For the text-containing cell, return its midpoint in [X, Y] coordinate format. 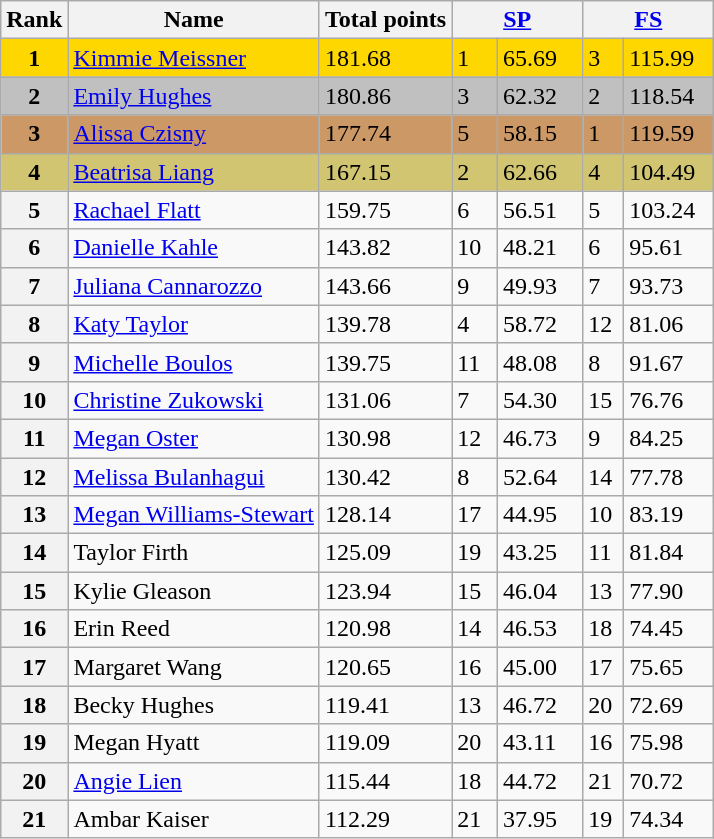
37.95 [540, 819]
119.41 [385, 705]
Megan Hyatt [194, 743]
Michelle Boulos [194, 362]
Margaret Wang [194, 667]
44.72 [540, 781]
49.93 [540, 286]
46.72 [540, 705]
95.61 [669, 248]
72.69 [669, 705]
83.19 [669, 515]
62.66 [540, 172]
Rachael Flatt [194, 210]
104.49 [669, 172]
44.95 [540, 515]
123.94 [385, 591]
Becky Hughes [194, 705]
SP [518, 20]
Danielle Kahle [194, 248]
118.54 [669, 96]
62.32 [540, 96]
Erin Reed [194, 629]
Name [194, 20]
143.66 [385, 286]
130.42 [385, 477]
46.04 [540, 591]
180.86 [385, 96]
Kimmie Meissner [194, 58]
Taylor Firth [194, 553]
43.11 [540, 743]
Rank [34, 20]
74.34 [669, 819]
74.45 [669, 629]
Megan Williams-Stewart [194, 515]
120.98 [385, 629]
159.75 [385, 210]
119.09 [385, 743]
112.29 [385, 819]
70.72 [669, 781]
46.73 [540, 438]
81.84 [669, 553]
167.15 [385, 172]
54.30 [540, 400]
125.09 [385, 553]
130.98 [385, 438]
Megan Oster [194, 438]
75.65 [669, 667]
Emily Hughes [194, 96]
43.25 [540, 553]
Angie Lien [194, 781]
45.00 [540, 667]
103.24 [669, 210]
120.65 [385, 667]
77.78 [669, 477]
Christine Zukowski [194, 400]
181.68 [385, 58]
Katy Taylor [194, 324]
58.15 [540, 134]
81.06 [669, 324]
119.59 [669, 134]
128.14 [385, 515]
Kylie Gleason [194, 591]
Beatrisa Liang [194, 172]
65.69 [540, 58]
131.06 [385, 400]
Alissa Czisny [194, 134]
84.25 [669, 438]
77.90 [669, 591]
177.74 [385, 134]
Juliana Cannarozzo [194, 286]
93.73 [669, 286]
48.21 [540, 248]
48.08 [540, 362]
115.99 [669, 58]
76.76 [669, 400]
115.44 [385, 781]
58.72 [540, 324]
46.53 [540, 629]
Melissa Bulanhagui [194, 477]
91.67 [669, 362]
52.64 [540, 477]
Ambar Kaiser [194, 819]
143.82 [385, 248]
139.78 [385, 324]
75.98 [669, 743]
56.51 [540, 210]
Total points [385, 20]
FS [648, 20]
139.75 [385, 362]
